Find where the given text appears and provide that cell's center as [x, y] coordinate. 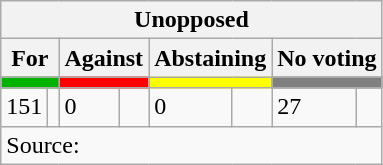
Abstaining [210, 58]
For [30, 58]
Source: [192, 145]
Unopposed [192, 20]
151 [24, 107]
No voting [327, 58]
27 [314, 107]
Against [104, 58]
